Search for the cell housing the specified text and yield its [x, y] center coordinate. 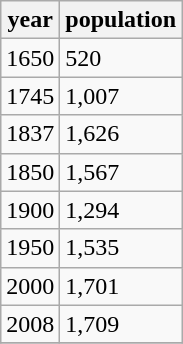
2000 [30, 286]
1,567 [121, 172]
1850 [30, 172]
1745 [30, 96]
population [121, 20]
1837 [30, 134]
1,709 [121, 324]
1900 [30, 210]
1950 [30, 248]
1,701 [121, 286]
2008 [30, 324]
1,535 [121, 248]
1650 [30, 58]
1,007 [121, 96]
year [30, 20]
1,626 [121, 134]
520 [121, 58]
1,294 [121, 210]
